For the text-containing cell, return its midpoint in [x, y] coordinate format. 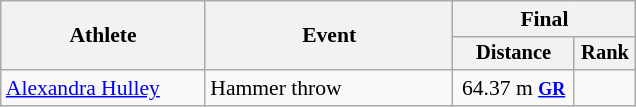
Final [544, 19]
Alexandra Hulley [104, 88]
Hammer throw [329, 88]
Athlete [104, 36]
Event [329, 36]
Distance [514, 54]
Rank [605, 54]
64.37 m GR [514, 88]
